Locate the cell with the specified text and output its (x, y) center coordinate. 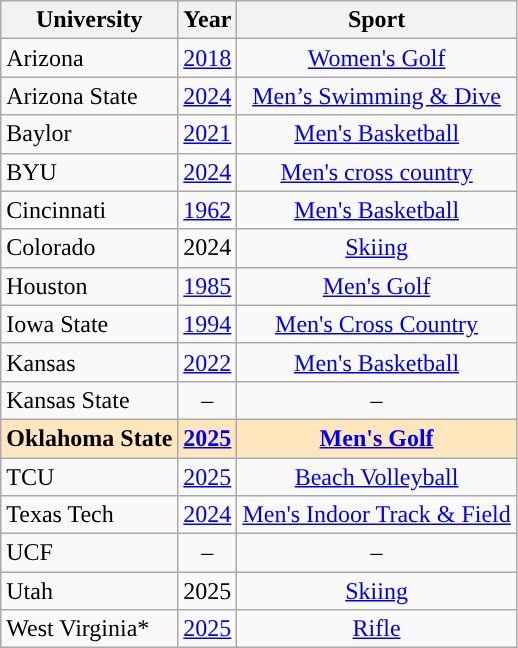
Women's Golf (376, 58)
1994 (208, 324)
Oklahoma State (90, 438)
Men's Cross Country (376, 324)
Arizona (90, 58)
University (90, 20)
Arizona State (90, 96)
2022 (208, 362)
Kansas (90, 362)
1962 (208, 210)
Men's cross country (376, 172)
Baylor (90, 134)
Men’s Swimming & Dive (376, 96)
Men's Indoor Track & Field (376, 515)
UCF (90, 553)
Houston (90, 286)
Kansas State (90, 400)
West Virginia* (90, 629)
2018 (208, 58)
TCU (90, 477)
Texas Tech (90, 515)
Iowa State (90, 324)
Year (208, 20)
Beach Volleyball (376, 477)
BYU (90, 172)
Utah (90, 591)
Sport (376, 20)
Rifle (376, 629)
Cincinnati (90, 210)
Colorado (90, 248)
1985 (208, 286)
2021 (208, 134)
